Locate the cell with the specified text and output its [X, Y] center coordinate. 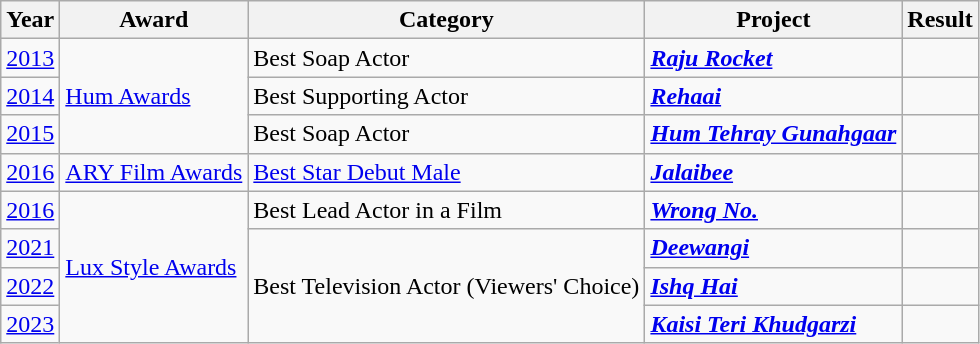
Kaisi Teri Khudgarzi [774, 324]
Project [774, 20]
Raju Rocket [774, 58]
Lux Style Awards [154, 267]
Ishq Hai [774, 286]
2014 [30, 96]
Best Lead Actor in a Film [446, 210]
2022 [30, 286]
Year [30, 20]
2013 [30, 58]
Best Star Debut Male [446, 172]
Hum Tehray Gunahgaar [774, 134]
Rehaai [774, 96]
Deewangi [774, 248]
2015 [30, 134]
Award [154, 20]
Wrong No. [774, 210]
2021 [30, 248]
ARY Film Awards [154, 172]
Category [446, 20]
2023 [30, 324]
Best Television Actor (Viewers' Choice) [446, 286]
Result [940, 20]
Hum Awards [154, 96]
Best Supporting Actor [446, 96]
Jalaibee [774, 172]
